For the text-containing cell, return its midpoint in (X, Y) coordinate format. 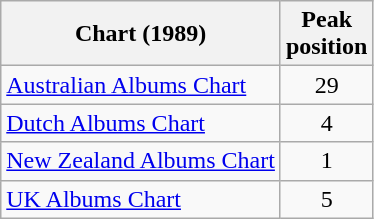
New Zealand Albums Chart (141, 161)
5 (326, 199)
Dutch Albums Chart (141, 123)
1 (326, 161)
29 (326, 85)
Peakposition (326, 34)
Chart (1989) (141, 34)
Australian Albums Chart (141, 85)
UK Albums Chart (141, 199)
4 (326, 123)
